Locate the cell with the specified text and output its [x, y] center coordinate. 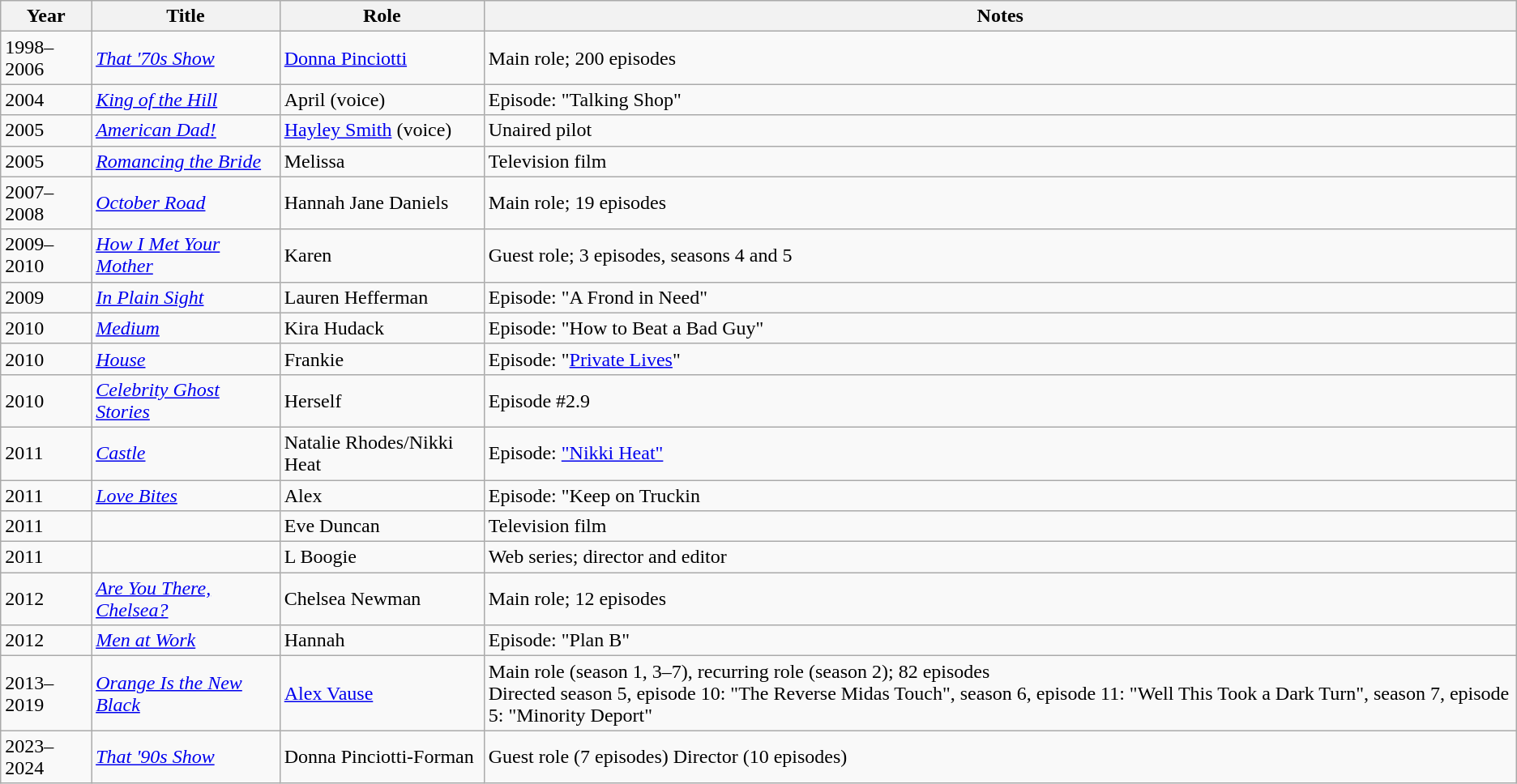
Lauren Hefferman [382, 297]
L Boogie [382, 557]
Frankie [382, 359]
King of the Hill [186, 100]
Kira Hudack [382, 328]
Alex [382, 495]
Orange Is the New Black [186, 693]
American Dad! [186, 130]
That '90s Show [186, 756]
Unaired pilot [1000, 130]
2009 [46, 297]
Hannah Jane Daniels [382, 202]
Episode: "Talking Shop" [1000, 100]
Medium [186, 328]
Episode: "Nikki Heat" [1000, 454]
Karen [382, 256]
2004 [46, 100]
Castle [186, 454]
Love Bites [186, 495]
Celebrity Ghost Stories [186, 400]
Guest role; 3 episodes, seasons 4 and 5 [1000, 256]
Romancing the Bride [186, 161]
Episode: "How to Beat a Bad Guy" [1000, 328]
Episode #2.9 [1000, 400]
In Plain Sight [186, 297]
2007–2008 [46, 202]
Melissa [382, 161]
Alex Vause [382, 693]
1998–2006 [46, 58]
Hayley Smith (voice) [382, 130]
Role [382, 16]
Chelsea Newman [382, 599]
April (voice) [382, 100]
Donna Pinciotti-Forman [382, 756]
Guest role (7 episodes) Director (10 episodes) [1000, 756]
Main role; 12 episodes [1000, 599]
Notes [1000, 16]
Hannah [382, 641]
2009–2010 [46, 256]
Year [46, 16]
Web series; director and editor [1000, 557]
Natalie Rhodes/Nikki Heat [382, 454]
Men at Work [186, 641]
Main role; 19 episodes [1000, 202]
Episode: "Plan B" [1000, 641]
Episode: "Keep on Truckin [1000, 495]
Herself [382, 400]
House [186, 359]
Episode: "A Frond in Need" [1000, 297]
October Road [186, 202]
Episode: "Private Lives" [1000, 359]
Donna Pinciotti [382, 58]
Title [186, 16]
Eve Duncan [382, 526]
Are You There, Chelsea? [186, 599]
2013–2019 [46, 693]
How I Met Your Mother [186, 256]
Main role; 200 episodes [1000, 58]
2023–2024 [46, 756]
That '70s Show [186, 58]
